Output the [x, y] coordinate of the center of the cell containing the given text.  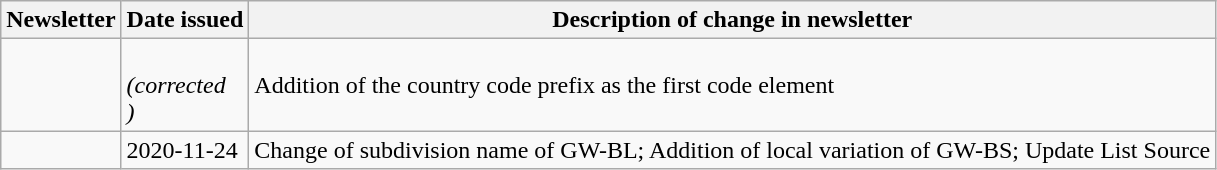
Date issued [185, 20]
Description of change in newsletter [732, 20]
Addition of the country code prefix as the first code element [732, 85]
Newsletter [61, 20]
2020-11-24 [185, 150]
(corrected ) [185, 85]
Change of subdivision name of GW-BL; Addition of local variation of GW-BS; Update List Source [732, 150]
